Find where the given text appears and provide that cell's center as (x, y) coordinate. 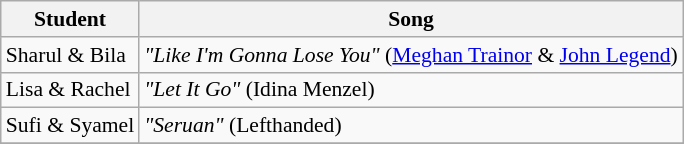
"Like I'm Gonna Lose You" (Meghan Trainor & John Legend) (411, 55)
"Seruan" (Lefthanded) (411, 126)
Lisa & Rachel (70, 90)
Sharul & Bila (70, 55)
Sufi & Syamel (70, 126)
"Let It Go" (Idina Menzel) (411, 90)
Song (411, 19)
Student (70, 19)
